Pinpoint the cell where the given text exists, returning its [X, Y] midpoint coordinate. 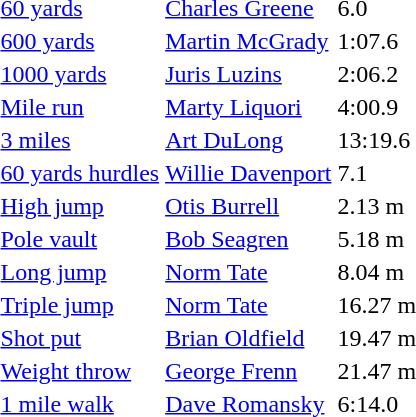
Willie Davenport [248, 173]
Martin McGrady [248, 41]
Marty Liquori [248, 107]
Otis Burrell [248, 206]
Bob Seagren [248, 239]
Juris Luzins [248, 74]
Brian Oldfield [248, 338]
George Frenn [248, 371]
Art DuLong [248, 140]
